Locate the cell with the specified text and output its (x, y) center coordinate. 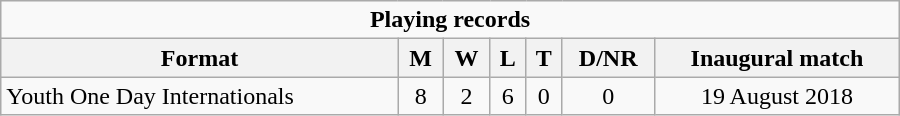
W (466, 58)
T (544, 58)
Playing records (450, 20)
8 (420, 96)
6 (508, 96)
2 (466, 96)
Youth One Day Internationals (200, 96)
L (508, 58)
Format (200, 58)
M (420, 58)
D/NR (608, 58)
Inaugural match (778, 58)
19 August 2018 (778, 96)
